Scan for the cell matching the given text and deliver its (x, y) coordinate at center. 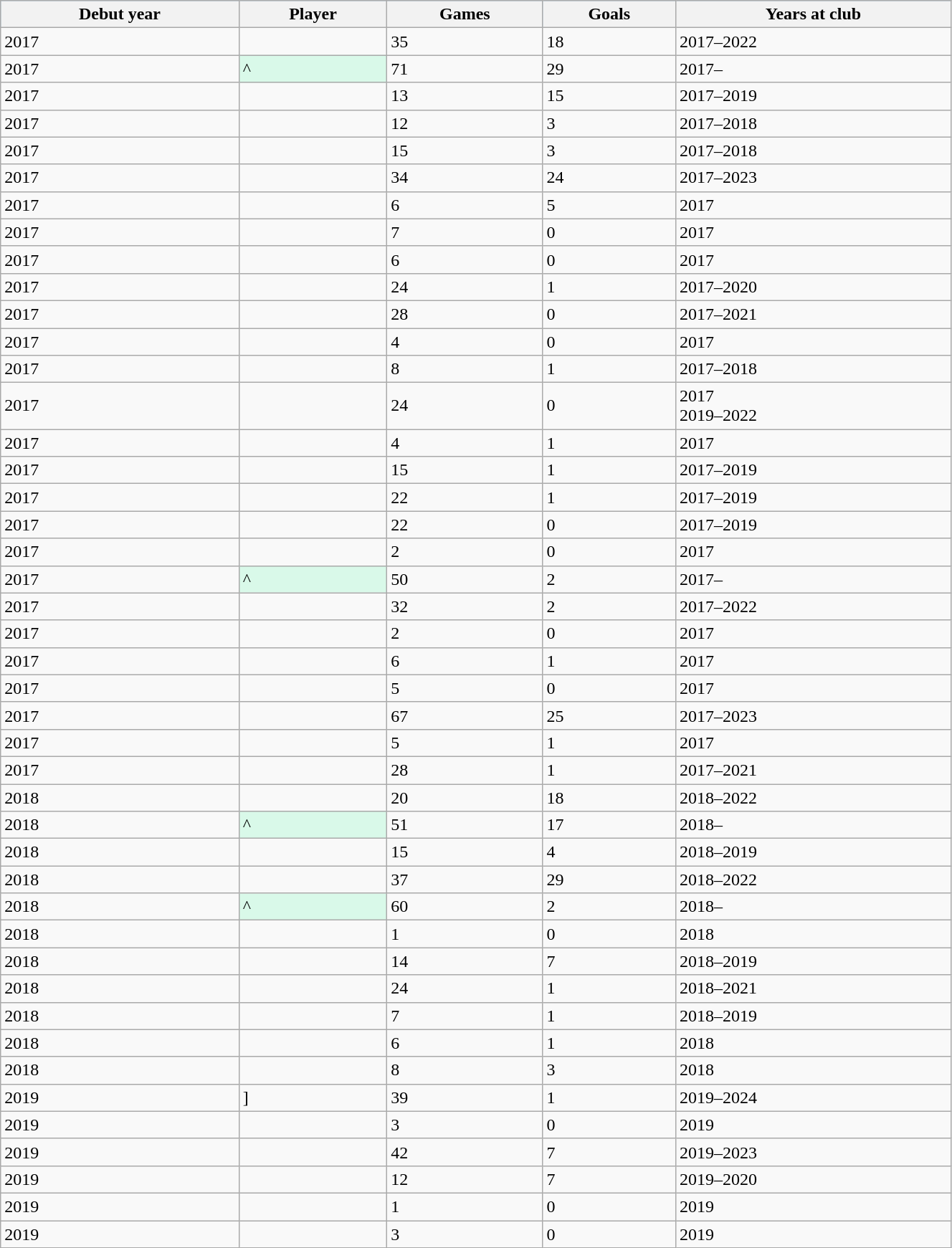
Years at club (813, 14)
25 (609, 715)
32 (465, 606)
34 (465, 178)
67 (465, 715)
42 (465, 1152)
] (313, 1097)
51 (465, 825)
20 (465, 798)
71 (465, 69)
35 (465, 42)
2019–2020 (813, 1179)
60 (465, 907)
20172019–2022 (813, 406)
13 (465, 96)
Goals (609, 14)
39 (465, 1097)
2018–2021 (813, 989)
2019–2024 (813, 1097)
2019–2023 (813, 1152)
37 (465, 880)
17 (609, 825)
2017–2020 (813, 287)
14 (465, 961)
50 (465, 579)
Debut year (120, 14)
Games (465, 14)
Player (313, 14)
